Determine the [x, y] coordinate at the center of the cell enclosing the given text.  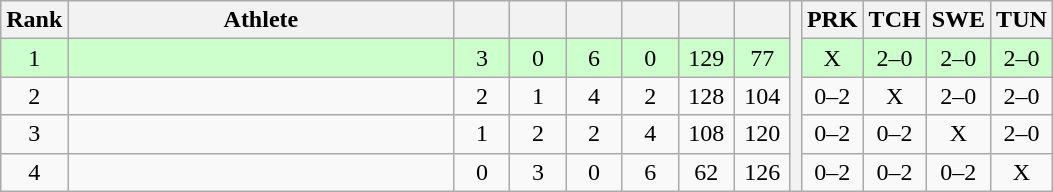
PRK [832, 20]
Rank [34, 20]
126 [762, 172]
Athlete [261, 20]
62 [706, 172]
TCH [894, 20]
104 [762, 96]
128 [706, 96]
TUN [1022, 20]
SWE [958, 20]
120 [762, 134]
77 [762, 58]
108 [706, 134]
129 [706, 58]
